Search for the cell housing the specified text and yield its [X, Y] center coordinate. 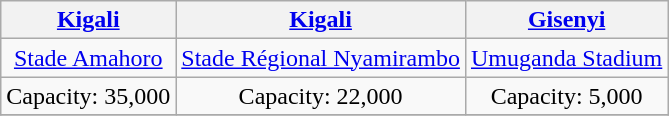
Capacity: 35,000 [88, 96]
Gisenyi [566, 20]
Capacity: 22,000 [321, 96]
Capacity: 5,000 [566, 96]
Umuganda Stadium [566, 58]
Stade Régional Nyamirambo [321, 58]
Stade Amahoro [88, 58]
